Detect which cell encompasses the target text, then output its (x, y) center coordinate. 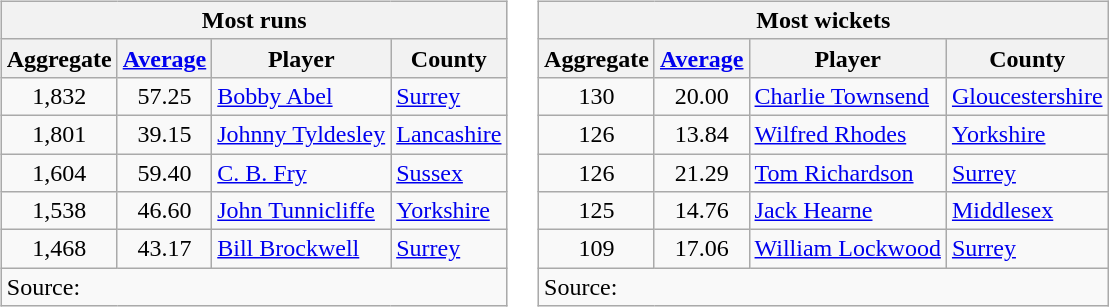
Sussex (449, 173)
59.40 (164, 173)
1,801 (59, 134)
14.76 (702, 211)
1,604 (59, 173)
21.29 (702, 173)
Lancashire (449, 134)
Middlesex (1027, 211)
130 (597, 96)
Johnny Tyldesley (302, 134)
John Tunnicliffe (302, 211)
Gloucestershire (1027, 96)
17.06 (702, 249)
C. B. Fry (302, 173)
Bill Brockwell (302, 249)
Bobby Abel (302, 96)
Jack Hearne (848, 211)
20.00 (702, 96)
Most wickets (824, 20)
1,468 (59, 249)
Wilfred Rhodes (848, 134)
Most runs (254, 20)
39.15 (164, 134)
109 (597, 249)
46.60 (164, 211)
13.84 (702, 134)
Charlie Townsend (848, 96)
43.17 (164, 249)
125 (597, 211)
Tom Richardson (848, 173)
57.25 (164, 96)
1,832 (59, 96)
William Lockwood (848, 249)
1,538 (59, 211)
